Extract the (X, Y) coordinate from the center of the cell holding the provided text.  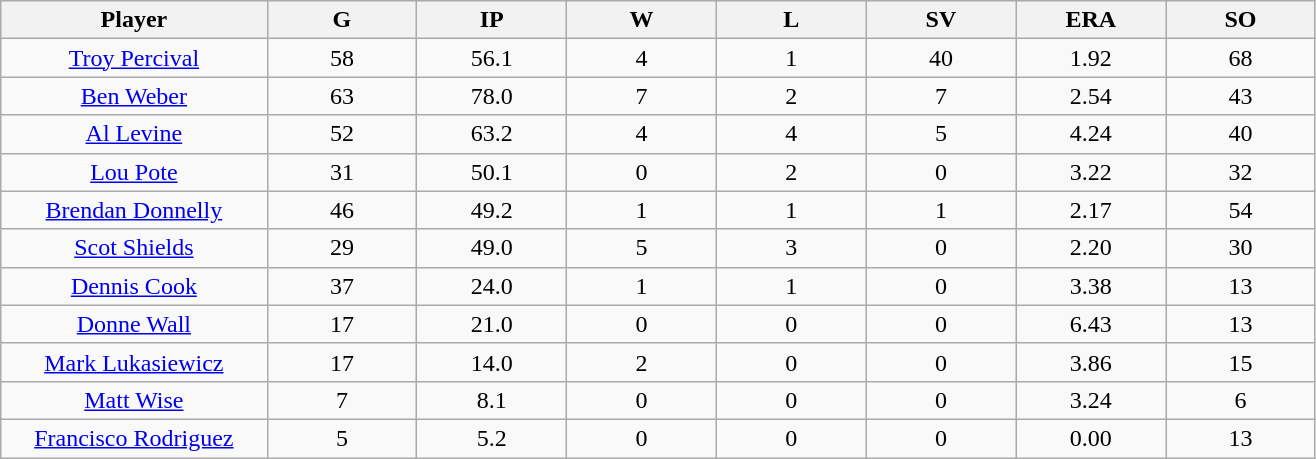
50.1 (492, 172)
W (642, 20)
49.2 (492, 210)
Scot Shields (134, 248)
SV (941, 20)
Lou Pote (134, 172)
46 (342, 210)
SO (1241, 20)
2.20 (1091, 248)
4.24 (1091, 134)
Donne Wall (134, 324)
Al Levine (134, 134)
3 (791, 248)
0.00 (1091, 438)
31 (342, 172)
3.86 (1091, 362)
ERA (1091, 20)
Mark Lukasiewicz (134, 362)
32 (1241, 172)
Ben Weber (134, 96)
30 (1241, 248)
68 (1241, 58)
29 (342, 248)
63.2 (492, 134)
58 (342, 58)
6 (1241, 400)
2.17 (1091, 210)
14.0 (492, 362)
G (342, 20)
6.43 (1091, 324)
Francisco Rodriguez (134, 438)
3.38 (1091, 286)
Troy Percival (134, 58)
Dennis Cook (134, 286)
3.24 (1091, 400)
21.0 (492, 324)
5.2 (492, 438)
Brendan Donnelly (134, 210)
Player (134, 20)
49.0 (492, 248)
54 (1241, 210)
IP (492, 20)
Matt Wise (134, 400)
15 (1241, 362)
52 (342, 134)
24.0 (492, 286)
1.92 (1091, 58)
43 (1241, 96)
78.0 (492, 96)
56.1 (492, 58)
8.1 (492, 400)
3.22 (1091, 172)
L (791, 20)
37 (342, 286)
63 (342, 96)
2.54 (1091, 96)
